For the text-containing cell, return its midpoint in (X, Y) coordinate format. 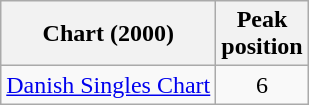
Peakposition (262, 34)
Chart (2000) (108, 34)
Danish Singles Chart (108, 85)
6 (262, 85)
